Return the (X, Y) coordinate for the center point of the cell that contains the specified text.  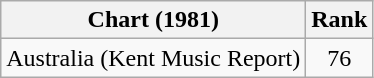
Chart (1981) (154, 20)
76 (340, 58)
Rank (340, 20)
Australia (Kent Music Report) (154, 58)
